Pinpoint the cell where the given text exists, returning its [x, y] midpoint coordinate. 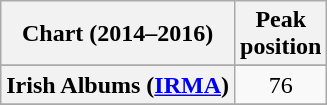
76 [281, 85]
Peakposition [281, 34]
Chart (2014–2016) [118, 34]
Irish Albums (IRMA) [118, 85]
